For the text-containing cell, return its midpoint in (X, Y) coordinate format. 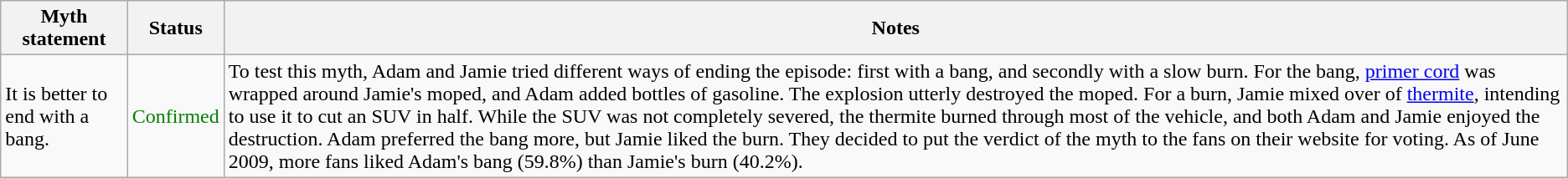
Status (176, 28)
Confirmed (176, 116)
Myth statement (64, 28)
Notes (895, 28)
It is better to end with a bang. (64, 116)
